From the cell containing the given text, extract its center point as [X, Y] coordinate. 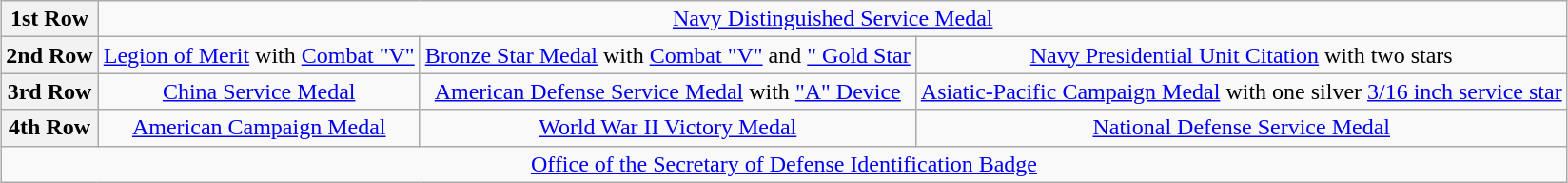
Legion of Merit with Combat "V" [259, 55]
Asiatic-Pacific Campaign Medal with one silver 3/16 inch service star [1241, 91]
American Campaign Medal [259, 128]
4th Row [49, 128]
1st Row [49, 19]
World War II Victory Medal [668, 128]
National Defense Service Medal [1241, 128]
American Defense Service Medal with "A" Device [668, 91]
Bronze Star Medal with Combat "V" and " Gold Star [668, 55]
3rd Row [49, 91]
Navy Presidential Unit Citation with two stars [1241, 55]
China Service Medal [259, 91]
2nd Row [49, 55]
Navy Distinguished Service Medal [833, 19]
Office of the Secretary of Defense Identification Badge [784, 164]
